Provide the (x, y) coordinate of the cell's center where the given text is located.  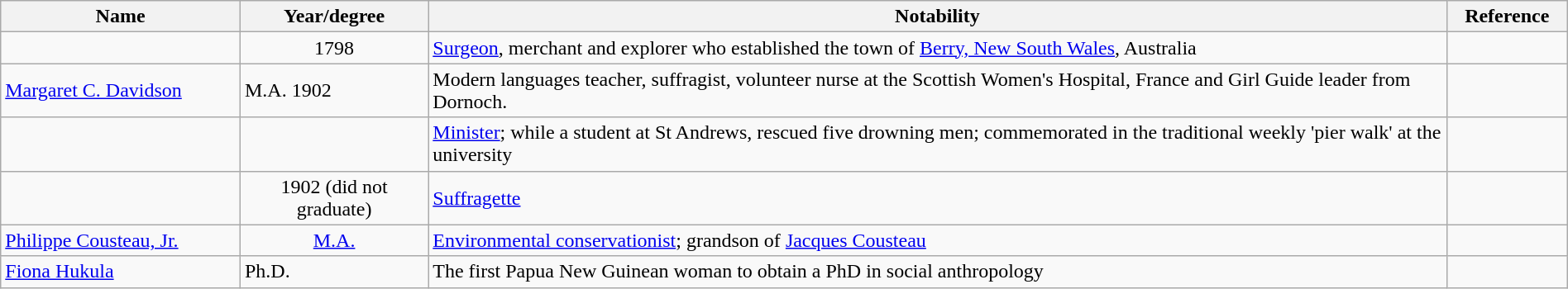
Modern languages teacher, suffragist, volunteer nurse at the Scottish Women's Hospital, France and Girl Guide leader from Dornoch. (938, 91)
Year/degree (334, 17)
Fiona Hukula (121, 272)
Environmental conservationist; grandson of Jacques Cousteau (938, 240)
The first Papua New Guinean woman to obtain a PhD in social anthropology (938, 272)
M.A. 1902 (334, 91)
Minister; while a student at St Andrews, rescued five drowning men; commemorated in the traditional weekly 'pier walk' at the university (938, 144)
Philippe Cousteau, Jr. (121, 240)
Ph.D. (334, 272)
Surgeon, merchant and explorer who established the town of Berry, New South Wales, Australia (938, 48)
Margaret C. Davidson (121, 91)
Name (121, 17)
1902 (did not graduate) (334, 198)
Reference (1507, 17)
Notability (938, 17)
M.A. (334, 240)
Suffragette (938, 198)
1798 (334, 48)
